Scan for the cell matching the given text and deliver its (x, y) coordinate at center. 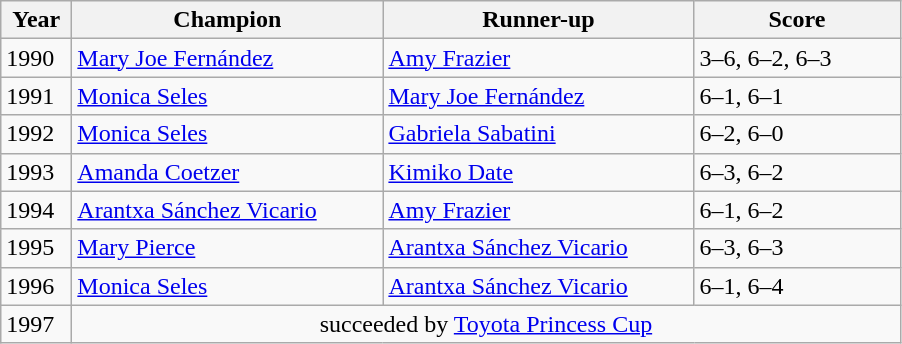
1995 (36, 248)
1996 (36, 286)
Amanda Coetzer (228, 172)
Kimiko Date (538, 172)
1991 (36, 96)
Score (797, 20)
6–1, 6–1 (797, 96)
3–6, 6–2, 6–3 (797, 58)
succeeded by Toyota Princess Cup (486, 324)
1990 (36, 58)
6–1, 6–4 (797, 286)
Runner-up (538, 20)
6–3, 6–2 (797, 172)
6–1, 6–2 (797, 210)
1992 (36, 134)
Year (36, 20)
1993 (36, 172)
Champion (228, 20)
Mary Pierce (228, 248)
1997 (36, 324)
Gabriela Sabatini (538, 134)
1994 (36, 210)
6–3, 6–3 (797, 248)
6–2, 6–0 (797, 134)
